Extract the [x, y] coordinate from the center of the cell holding the provided text.  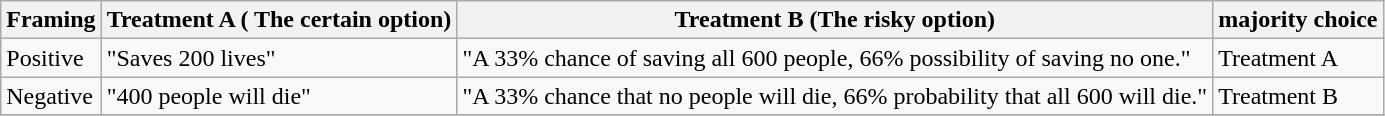
"A 33% chance of saving all 600 people, 66% possibility of saving no one." [835, 58]
"Saves 200 lives" [279, 58]
majority choice [1298, 20]
Treatment B (The risky option) [835, 20]
Positive [51, 58]
Framing [51, 20]
"A 33% chance that no people will die, 66% probability that all 600 will die." [835, 96]
Treatment A [1298, 58]
Treatment A ( The certain option) [279, 20]
Treatment B [1298, 96]
"400 people will die" [279, 96]
Negative [51, 96]
